Provide the [X, Y] coordinate of the cell's center where the given text is located.  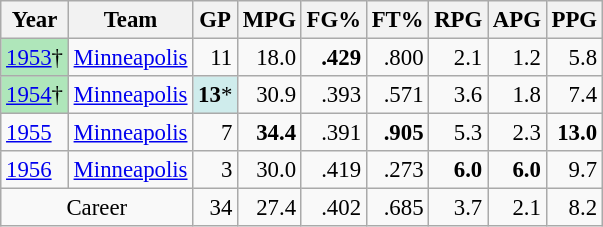
Career [97, 208]
1953† [35, 58]
7.4 [574, 95]
1.8 [518, 95]
27.4 [270, 208]
3.6 [458, 95]
34 [216, 208]
5.3 [458, 133]
3 [216, 170]
1955 [35, 133]
.391 [334, 133]
1956 [35, 170]
11 [216, 58]
.393 [334, 95]
8.2 [574, 208]
PPG [574, 20]
.800 [398, 58]
5.8 [574, 58]
.419 [334, 170]
7 [216, 133]
30.9 [270, 95]
1.2 [518, 58]
.905 [398, 133]
MPG [270, 20]
2.3 [518, 133]
13.0 [574, 133]
.402 [334, 208]
34.4 [270, 133]
FG% [334, 20]
Team [130, 20]
30.0 [270, 170]
9.7 [574, 170]
RPG [458, 20]
APG [518, 20]
GP [216, 20]
18.0 [270, 58]
.571 [398, 95]
.685 [398, 208]
.429 [334, 58]
3.7 [458, 208]
.273 [398, 170]
1954† [35, 95]
FT% [398, 20]
13* [216, 95]
Year [35, 20]
